Pinpoint the cell where the given text exists, returning its (x, y) midpoint coordinate. 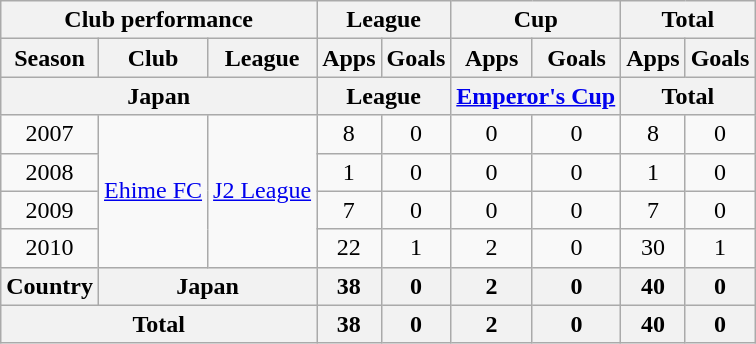
Season (50, 58)
Club (152, 58)
30 (653, 248)
J2 League (262, 191)
2010 (50, 248)
Country (50, 286)
2008 (50, 172)
Emperor's Cup (536, 96)
22 (349, 248)
Cup (536, 20)
Ehime FC (152, 191)
Club performance (159, 20)
2009 (50, 210)
2007 (50, 134)
